Capture the cell that displays the provided text and extract its (X, Y) central coordinate. 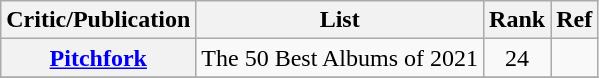
List (340, 20)
Rank (518, 20)
24 (518, 58)
Pitchfork (98, 58)
Critic/Publication (98, 20)
The 50 Best Albums of 2021 (340, 58)
Ref (574, 20)
